Capture the cell that displays the provided text and extract its [x, y] central coordinate. 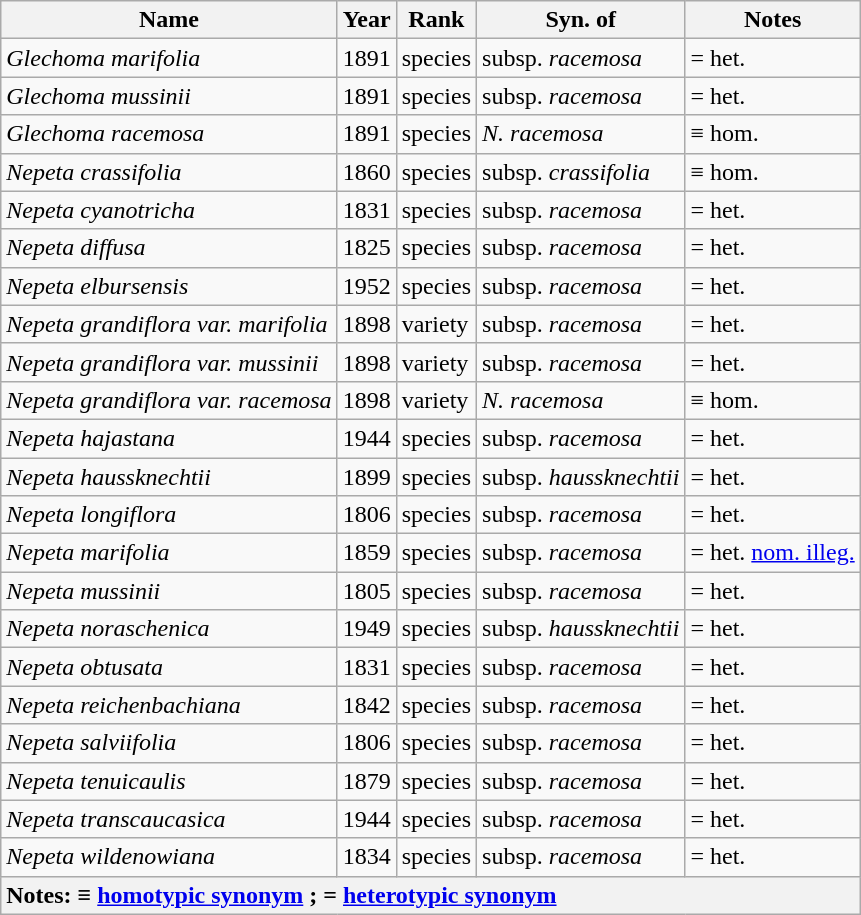
Nepeta diffusa [169, 248]
1952 [366, 286]
Nepeta mussinii [169, 591]
1834 [366, 857]
1842 [366, 705]
Rank [436, 20]
Nepeta grandiflora var. racemosa [169, 400]
Notes: ≡ homotypic synonym ; = heterotypic synonym [430, 895]
1879 [366, 781]
1859 [366, 553]
1949 [366, 629]
Nepeta transcaucasica [169, 819]
Nepeta cyanotricha [169, 210]
Nepeta noraschenica [169, 629]
Glechoma racemosa [169, 134]
Notes [772, 20]
Nepeta salviifolia [169, 743]
Glechoma mussinii [169, 96]
Nepeta grandiflora var. mussinii [169, 362]
Nepeta crassifolia [169, 172]
Nepeta grandiflora var. marifolia [169, 324]
Year [366, 20]
Syn. of [581, 20]
1825 [366, 248]
Nepeta longiflora [169, 515]
subsp. crassifolia [581, 172]
Nepeta reichenbachiana [169, 705]
Name [169, 20]
Nepeta obtusata [169, 667]
Nepeta haussknechtii [169, 477]
Nepeta tenuicaulis [169, 781]
Nepeta marifolia [169, 553]
1805 [366, 591]
Glechoma marifolia [169, 58]
1899 [366, 477]
Nepeta wildenowiana [169, 857]
Nepeta hajastana [169, 438]
1860 [366, 172]
= het. nom. illeg. [772, 553]
Nepeta elbursensis [169, 286]
